From the cell containing the given text, extract its center point as (x, y) coordinate. 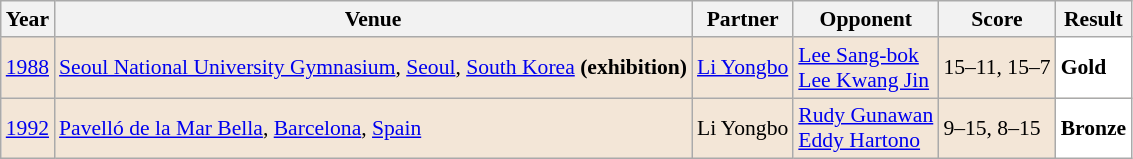
Year (28, 19)
Result (1094, 19)
Gold (1094, 68)
Score (996, 19)
1992 (28, 128)
Seoul National University Gymnasium, Seoul, South Korea (exhibition) (373, 68)
15–11, 15–7 (996, 68)
Pavelló de la Mar Bella, Barcelona, Spain (373, 128)
Partner (742, 19)
Bronze (1094, 128)
1988 (28, 68)
Opponent (866, 19)
Rudy Gunawan Eddy Hartono (866, 128)
Lee Sang-bok Lee Kwang Jin (866, 68)
9–15, 8–15 (996, 128)
Venue (373, 19)
